Detect which cell encompasses the target text, then output its [x, y] center coordinate. 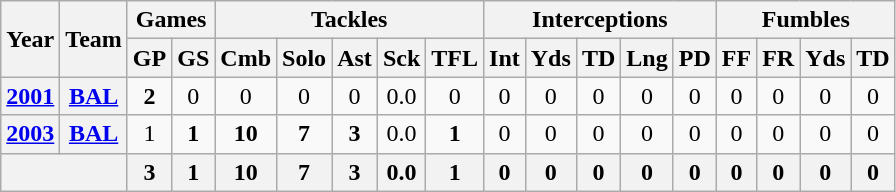
Year [30, 39]
Ast [355, 58]
FR [778, 58]
Cmb [246, 58]
Interceptions [600, 20]
Lng [647, 58]
PD [694, 58]
Games [170, 20]
GP [149, 58]
2001 [30, 96]
Fumbles [806, 20]
GS [194, 58]
Int [505, 58]
Solo [304, 58]
Sck [401, 58]
Tackles [350, 20]
Team [94, 39]
FF [736, 58]
2003 [30, 134]
2 [149, 96]
TFL [455, 58]
